Extract the (x, y) coordinate from the center of the cell holding the provided text.  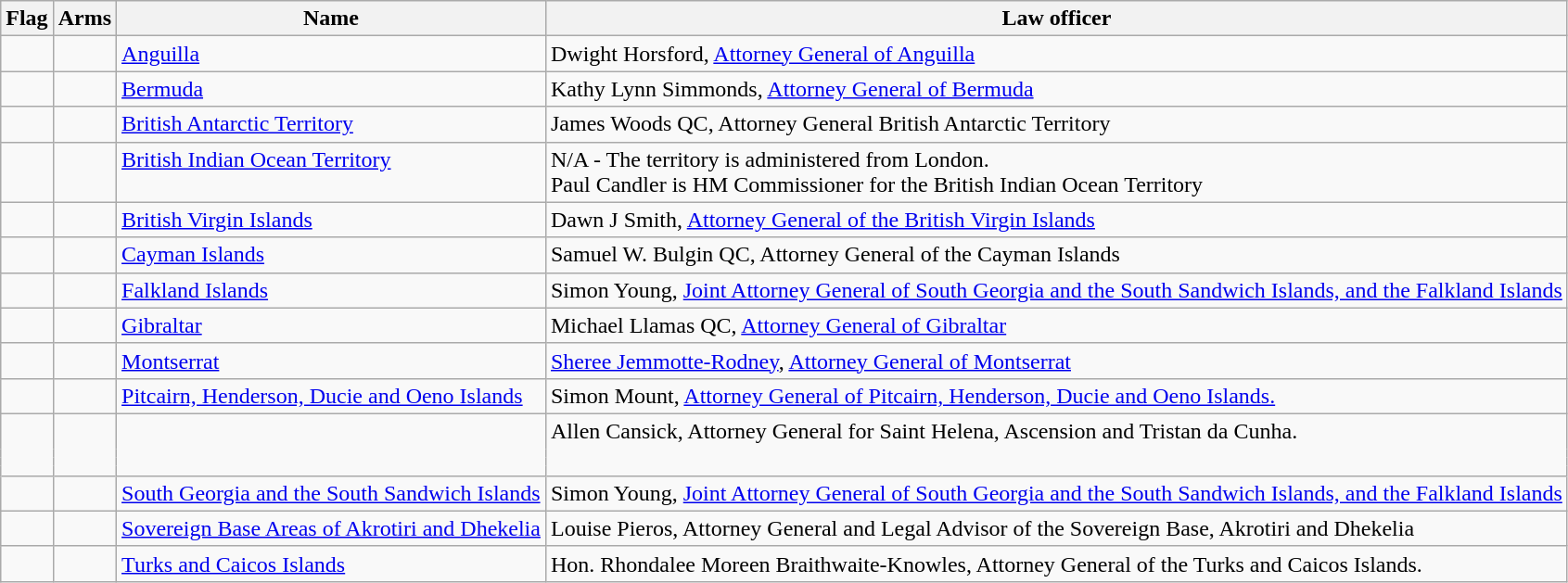
Kathy Lynn Simmonds, Attorney General of Bermuda (1056, 89)
Turks and Caicos Islands (332, 564)
N/A - The territory is administered from London.Paul Candler is HM Commissioner for the British Indian Ocean Territory (1056, 172)
Gibraltar (332, 325)
Falkland Islands (332, 290)
Sheree Jemmotte-Rodney, Attorney General of Montserrat (1056, 361)
Flag (27, 19)
Arms (84, 19)
Cayman Islands (332, 255)
Name (332, 19)
Anguilla (332, 54)
Law officer (1056, 19)
Allen Cansick, Attorney General for Saint Helena, Ascension and Tristan da Cunha. (1056, 430)
Simon Mount, Attorney General of Pitcairn, Henderson, Ducie and Oeno Islands. (1056, 396)
Montserrat (332, 361)
British Antarctic Territory (332, 124)
British Virgin Islands (332, 220)
Dawn J Smith, Attorney General of the British Virgin Islands (1056, 220)
British Indian Ocean Territory (332, 172)
Michael Llamas QC, Attorney General of Gibraltar (1056, 325)
Louise Pieros, Attorney General and Legal Advisor of the Sovereign Base, Akrotiri and Dhekelia (1056, 528)
Hon. Rhondalee Moreen Braithwaite-Knowles, Attorney General of the Turks and Caicos Islands. (1056, 564)
Pitcairn, Henderson, Ducie and Oeno Islands (332, 396)
James Woods QC, Attorney General British Antarctic Territory (1056, 124)
Sovereign Base Areas of Akrotiri and Dhekelia (332, 528)
Dwight Horsford, Attorney General of Anguilla (1056, 54)
Bermuda (332, 89)
South Georgia and the South Sandwich Islands (332, 493)
Samuel W. Bulgin QC, Attorney General of the Cayman Islands (1056, 255)
